Detect which cell encompasses the target text, then output its [X, Y] center coordinate. 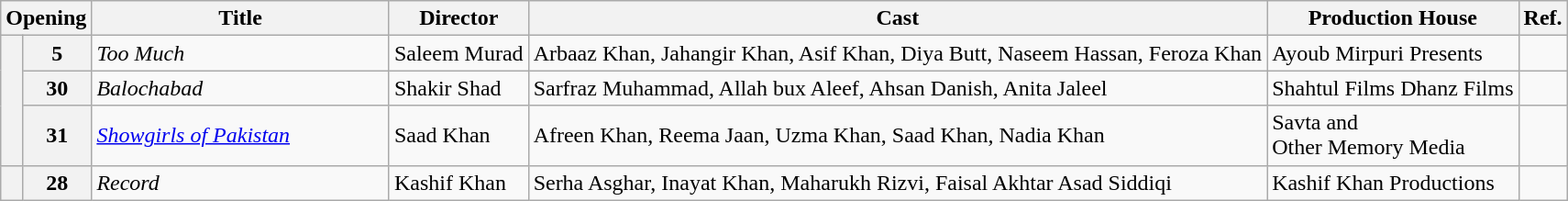
Kashif Khan Productions [1393, 183]
Serha Asghar, Inayat Khan, Maharukh Rizvi, Faisal Akhtar Asad Siddiqi [898, 183]
Shakir Shad [458, 88]
Saad Khan [458, 136]
5 [57, 53]
Arbaaz Khan, Jahangir Khan, Asif Khan, Diya Butt, Naseem Hassan, Feroza Khan [898, 53]
30 [57, 88]
Cast [898, 18]
31 [57, 136]
Sarfraz Muhammad, Allah bux Aleef, Ahsan Danish, Anita Jaleel [898, 88]
Kashif Khan [458, 183]
Balochabad [240, 88]
Shahtul Films Dhanz Films [1393, 88]
Ayoub Mirpuri Presents [1393, 53]
Ref. [1542, 18]
Saleem Murad [458, 53]
Title [240, 18]
28 [57, 183]
Savta andOther Memory Media [1393, 136]
Showgirls of Pakistan [240, 136]
Production House [1393, 18]
Director [458, 18]
Opening [46, 18]
Too Much [240, 53]
Record [240, 183]
Afreen Khan, Reema Jaan, Uzma Khan, Saad Khan, Nadia Khan [898, 136]
